Pinpoint the cell where the given text exists, returning its [X, Y] midpoint coordinate. 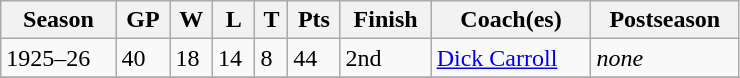
Season [58, 20]
W [192, 20]
Pts [314, 20]
2nd [386, 58]
GP [143, 20]
8 [272, 58]
T [272, 20]
Postseason [665, 20]
Coach(es) [511, 20]
1925–26 [58, 58]
L [234, 20]
Dick Carroll [511, 58]
14 [234, 58]
18 [192, 58]
40 [143, 58]
44 [314, 58]
Finish [386, 20]
none [665, 58]
